Detect which cell encompasses the target text, then output its (X, Y) center coordinate. 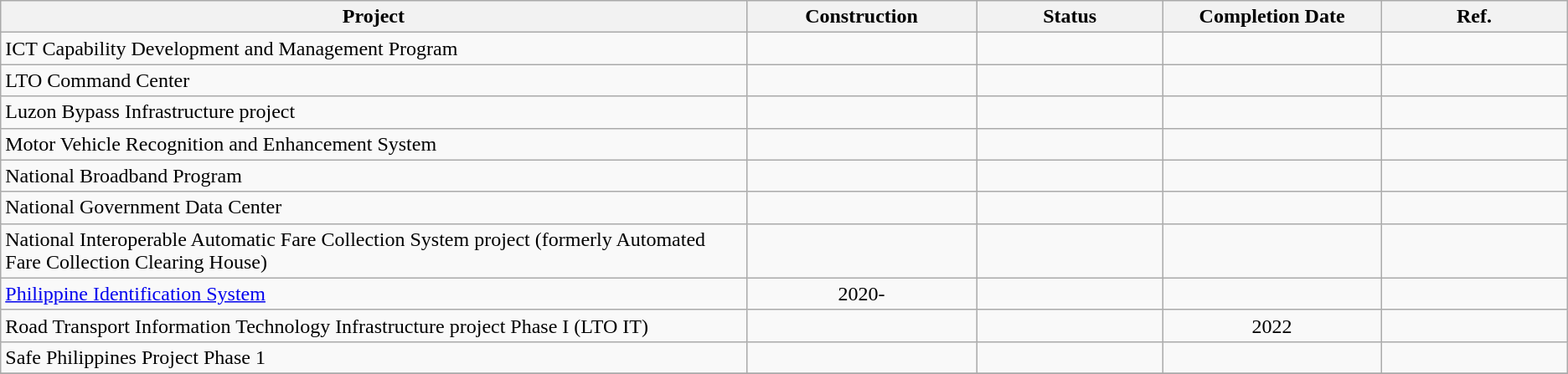
Ref. (1474, 17)
National Government Data Center (374, 207)
Road Transport Information Technology Infrastructure project Phase I (LTO IT) (374, 325)
Motor Vehicle Recognition and Enhancement System (374, 144)
2022 (1272, 325)
ICT Capability Development and Management Program (374, 49)
Project (374, 17)
Luzon Bypass Infrastructure project (374, 112)
Safe Philippines Project Phase 1 (374, 357)
Completion Date (1272, 17)
National Interoperable Automatic Fare Collection System project (formerly Automated Fare Collection Clearing House) (374, 251)
National Broadband Program (374, 176)
Philippine Identification System (374, 294)
LTO Command Center (374, 80)
Status (1070, 17)
Construction (861, 17)
2020- (861, 294)
